Locate the cell with the specified text and output its (X, Y) center coordinate. 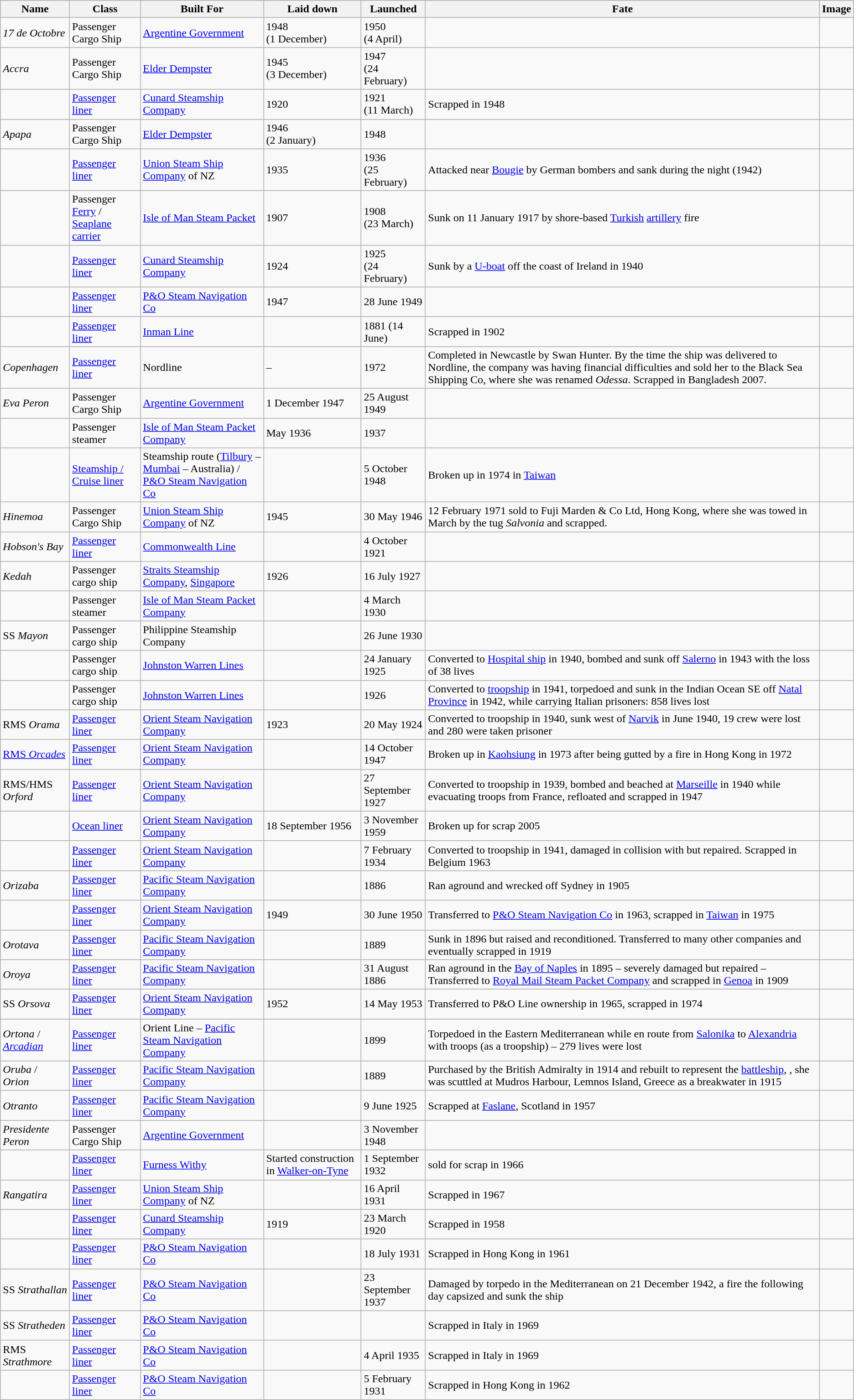
RMS/HMS Orford (35, 790)
18 July 1931 (393, 1254)
27 September 1927 (393, 790)
1945 (312, 517)
Built For (202, 9)
16 July 1927 (393, 577)
1947(24 February) (393, 68)
RMS Orcades (35, 755)
17 de Octobre (35, 33)
Ocean liner (105, 826)
1921(11 March) (393, 104)
Transferred to P&O Steam Navigation Co in 1963, scrapped in Taiwan in 1975 (622, 915)
Inman Line (202, 331)
Nordline (202, 367)
Broken up in 1974 in Taiwan (622, 475)
31 August 1886 (393, 974)
– (312, 367)
3 November 1959 (393, 826)
23 March 1920 (393, 1224)
1899 (393, 1040)
Apapa (35, 134)
24 January 1925 (393, 665)
Scrapped at Faslane, Scotland in 1957 (622, 1106)
May 1936 (312, 432)
Name (35, 9)
Image (837, 9)
14 May 1953 (393, 1004)
Converted to troopship in 1941, damaged in collision with but repaired. Scrapped in Belgium 1963 (622, 856)
RMS Strathmore (35, 1355)
Copenhagen (35, 367)
Eva Peron (35, 403)
Oruba /Orion (35, 1076)
Launched (393, 9)
1923 (312, 724)
Converted to troopship in 1940, sunk west of Narvik in June 1940, 19 crew were lost and 280 were taken prisoner (622, 724)
25 August 1949 (393, 403)
1949 (312, 915)
1936(25 February) (393, 170)
1881 (14 June) (393, 331)
1945(3 December) (312, 68)
1935 (312, 170)
1946(2 January) (312, 134)
SS Stratheden (35, 1326)
Steamship route (Tilbury – Mumbai – Australia) /P&O Steam Navigation Co (202, 475)
1919 (312, 1224)
1925(24 February) (393, 266)
1886 (393, 885)
Philippine Steamship Company (202, 636)
Oroya (35, 974)
20 May 1924 (393, 724)
1920 (312, 104)
Fate (622, 9)
Converted to Hospital ship in 1940, bombed and sunk off Salerno in 1943 with the loss of 38 lives (622, 665)
Laid down (312, 9)
1950(4 April) (393, 33)
Attacked near Bougie by German bombers and sank during the night (1942) (622, 170)
4 April 1935 (393, 1355)
28 June 1949 (393, 302)
Broken up in Kaohsiung in 1973 after being gutted by a fire in Hong Kong in 1972 (622, 755)
Rangatira (35, 1194)
16 April 1931 (393, 1194)
sold for scrap in 1966 (622, 1165)
7 February 1934 (393, 856)
Orotava (35, 944)
1972 (393, 367)
1908(23 March) (393, 218)
Presidente Peron (35, 1135)
Sunk on 11 January 1917 by shore-based Turkish artillery fire (622, 218)
30 June 1950 (393, 915)
Scrapped in 1948 (622, 104)
1924 (312, 266)
Otranto (35, 1106)
Class (105, 9)
Orient Line – Pacific Steam Navigation Company (202, 1040)
Converted to troopship in 1939, bombed and beached at Marseille in 1940 while evacuating troops from France, refloated and scrapped in 1947 (622, 790)
9 June 1925 (393, 1106)
Sunk by a U-boat off the coast of Ireland in 1940 (622, 266)
SS Orsova (35, 1004)
1937 (393, 432)
1 December 1947 (312, 403)
1 September 1932 (393, 1165)
Transferred to P&O Line ownership in 1965, scrapped in 1974 (622, 1004)
5 February 1931 (393, 1385)
12 February 1971 sold to Fuji Marden & Co Ltd, Hong Kong, where she was towed in March by the tug Salvonia and scrapped. (622, 517)
23 September 1937 (393, 1290)
Damaged by torpedo in the Mediterranean on 21 December 1942, a fire the following day capsized and sunk the ship (622, 1290)
5 October 1948 (393, 475)
Ortona /Arcadian (35, 1040)
26 June 1930 (393, 636)
1947 (312, 302)
Scrapped in Hong Kong in 1962 (622, 1385)
1907 (312, 218)
Sunk in 1896 but raised and reconditioned. Transferred to many other companies and eventually scrapped in 1919 (622, 944)
RMS Orama (35, 724)
SS Mayon (35, 636)
Broken up for scrap 2005 (622, 826)
Straits Steamship Company, Singapore (202, 577)
1948(1 December) (312, 33)
Orizaba (35, 885)
Torpedoed in the Eastern Mediterranean while en route from Salonika to Alexandria with troops (as a troopship) – 279 lives were lost (622, 1040)
SS Strathallan (35, 1290)
18 September 1956 (312, 826)
Kedah (35, 577)
3 November 1948 (393, 1135)
14 October 1947 (393, 755)
Furness Withy (202, 1165)
1948 (393, 134)
Scrapped in 1902 (622, 331)
1952 (312, 1004)
30 May 1946 (393, 517)
Scrapped in 1967 (622, 1194)
Ran aground and wrecked off Sydney in 1905 (622, 885)
4 March 1930 (393, 606)
Accra (35, 68)
Passenger Ferry /Seaplane carrier (105, 218)
Started construction in Walker-on-Tyne (312, 1165)
Hinemoa (35, 517)
Scrapped in 1958 (622, 1224)
Commonwealth Line (202, 546)
Isle of Man Steam Packet (202, 218)
Steamship /Cruise liner (105, 475)
Hobson's Bay (35, 546)
Scrapped in Hong Kong in 1961 (622, 1254)
4 October 1921 (393, 546)
